Detect which cell encompasses the target text, then output its [x, y] center coordinate. 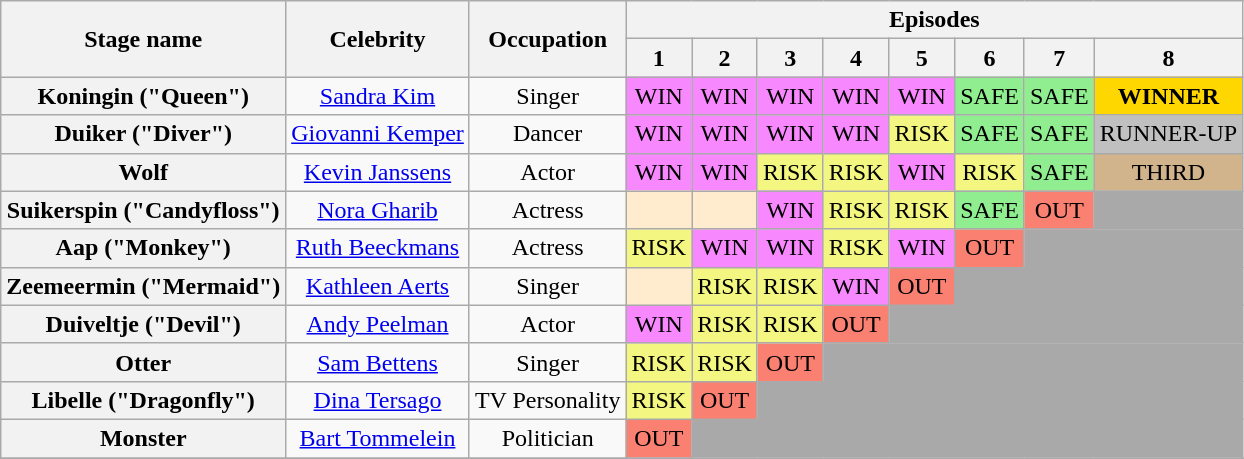
RUNNER-UP [1168, 134]
7 [1059, 58]
WINNER [1168, 96]
Giovanni Kemper [378, 134]
Celebrity [378, 39]
Occupation [548, 39]
Stage name [144, 39]
Zeemeermin ("Mermaid") [144, 286]
Otter [144, 362]
5 [922, 58]
Libelle ("Dragonfly") [144, 400]
TV Personality [548, 400]
Koningin ("Queen") [144, 96]
Aap ("Monkey") [144, 248]
THIRD [1168, 172]
4 [856, 58]
Monster [144, 438]
Kathleen Aerts [378, 286]
Dancer [548, 134]
Duiveltje ("Devil") [144, 324]
Sandra Kim [378, 96]
Ruth Beeckmans [378, 248]
Bart Tommelein [378, 438]
Sam Bettens [378, 362]
6 [990, 58]
Suikerspin ("Candyfloss") [144, 210]
8 [1168, 58]
Episodes [934, 20]
Nora Gharib [378, 210]
Kevin Janssens [378, 172]
Duiker ("Diver") [144, 134]
Andy Peelman [378, 324]
Dina Tersago [378, 400]
3 [790, 58]
2 [725, 58]
Wolf [144, 172]
1 [659, 58]
Politician [548, 438]
